Scan for the cell matching the given text and deliver its (x, y) coordinate at center. 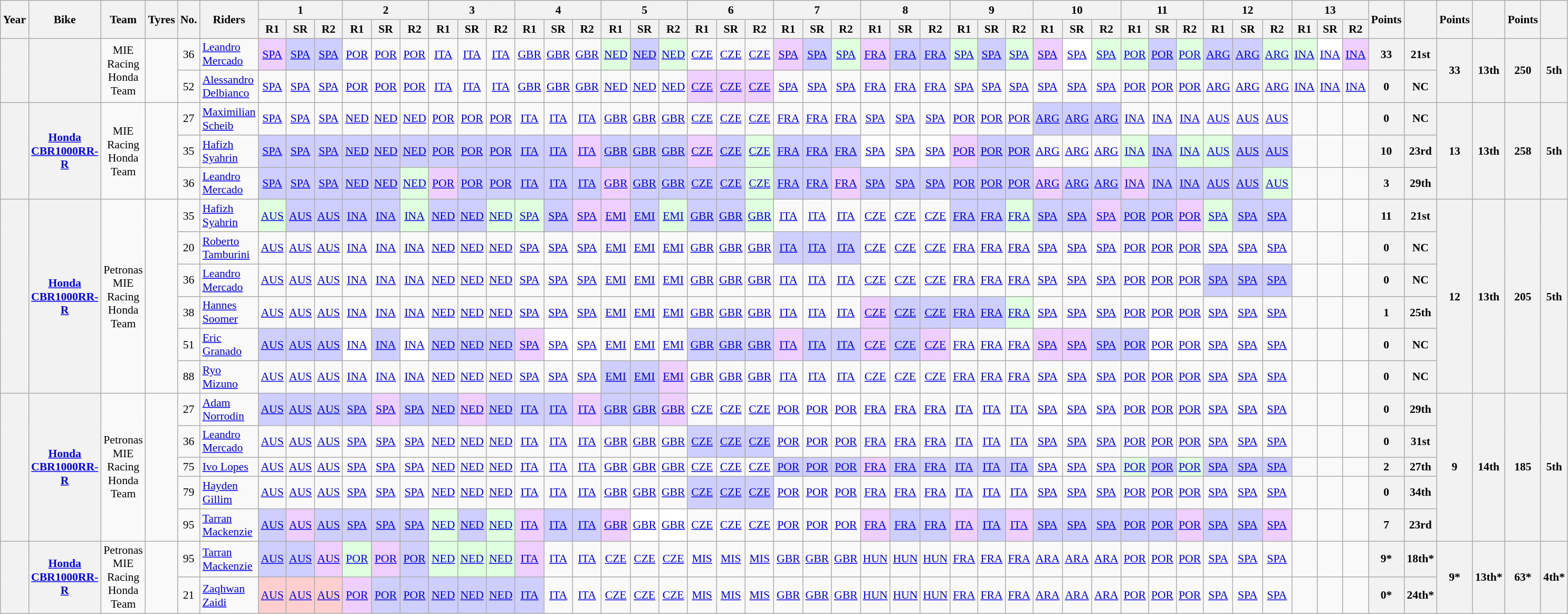
20 (189, 248)
4 (558, 10)
4th* (1554, 578)
34th (1420, 493)
21 (189, 596)
6 (731, 10)
51 (189, 345)
Eric Granado (229, 345)
No. (189, 19)
Zaqhwan Zaidi (229, 596)
52 (189, 87)
31st (1420, 441)
185 (1523, 467)
Ryo Mizuno (229, 377)
Hannes Soomer (229, 313)
75 (189, 467)
205 (1523, 297)
250 (1523, 70)
13th* (1489, 578)
Year (15, 19)
88 (189, 377)
63* (1523, 578)
0* (1387, 596)
Team (123, 19)
Hayden Gillim (229, 493)
Adam Norrodin (229, 410)
38 (189, 313)
Roberto Tamburini (229, 248)
Tyres (161, 19)
25th (1420, 313)
Maximilian Scheib (229, 119)
Ivo Lopes (229, 467)
14th (1489, 467)
Bike (64, 19)
27th (1420, 467)
258 (1523, 151)
5 (645, 10)
Riders (229, 19)
79 (189, 493)
18th* (1420, 560)
24th* (1420, 596)
Alessandro Delbianco (229, 87)
8 (905, 10)
